From the cell containing the given text, extract its center point as (X, Y) coordinate. 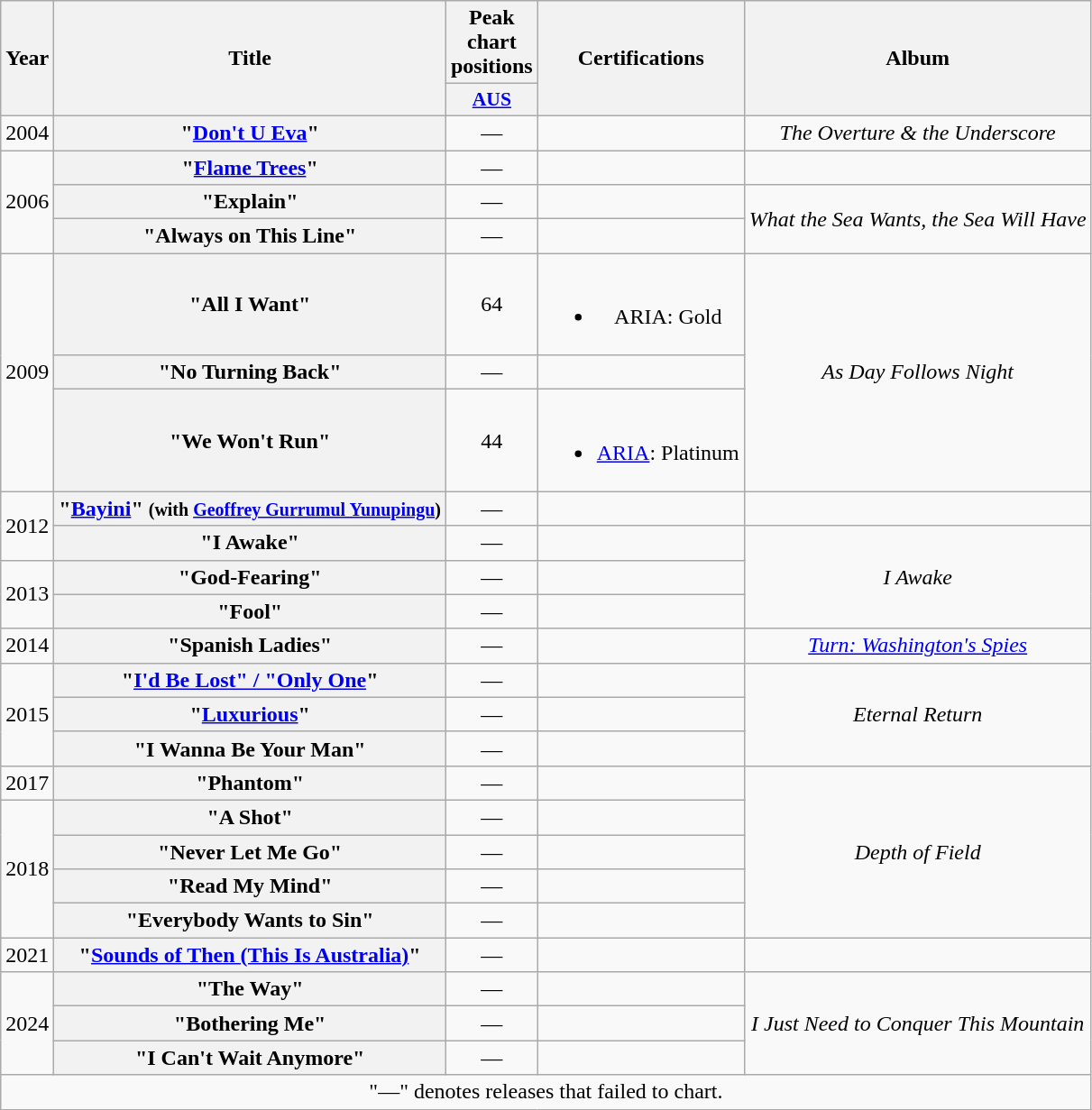
As Day Follows Night (918, 372)
"Don't U Eva" (251, 133)
Certifications (640, 59)
"We Won't Run" (251, 440)
"No Turning Back" (251, 372)
"Never Let Me Go" (251, 852)
Title (251, 59)
The Overture & the Underscore (918, 133)
I Just Need to Conquer This Mountain (918, 1023)
2018 (27, 868)
"—" denotes releases that failed to chart. (546, 1092)
What the Sea Wants, the Sea Will Have (918, 219)
"God-Fearing" (251, 577)
2009 (27, 372)
"Phantom" (251, 783)
Album (918, 59)
44 (491, 440)
2021 (27, 955)
ARIA: Platinum (640, 440)
2024 (27, 1023)
"Read My Mind" (251, 886)
2017 (27, 783)
"Luxurious" (251, 714)
"The Way" (251, 989)
Depth of Field (918, 851)
Peak chartpositions (491, 42)
Turn: Washington's Spies (918, 646)
"Sounds of Then (This Is Australia)" (251, 955)
"Bothering Me" (251, 1023)
I Awake (918, 577)
"All I Want" (251, 305)
2006 (27, 201)
"I Can't Wait Anymore" (251, 1058)
"A Shot" (251, 817)
"Spanish Ladies" (251, 646)
"Always on This Line" (251, 236)
"Fool" (251, 611)
"I Wanna Be Your Man" (251, 748)
"Flame Trees" (251, 167)
2004 (27, 133)
ARIA: Gold (640, 305)
2013 (27, 594)
2012 (27, 526)
2014 (27, 646)
Eternal Return (918, 714)
"I Awake" (251, 543)
"I'd Be Lost" / "Only One" (251, 680)
Year (27, 59)
2015 (27, 714)
"Everybody Wants to Sin" (251, 921)
AUS (491, 100)
64 (491, 305)
"Bayini" (with Geoffrey Gurrumul Yunupingu) (251, 509)
"Explain" (251, 202)
